Extract the [X, Y] coordinate from the center of the cell holding the provided text.  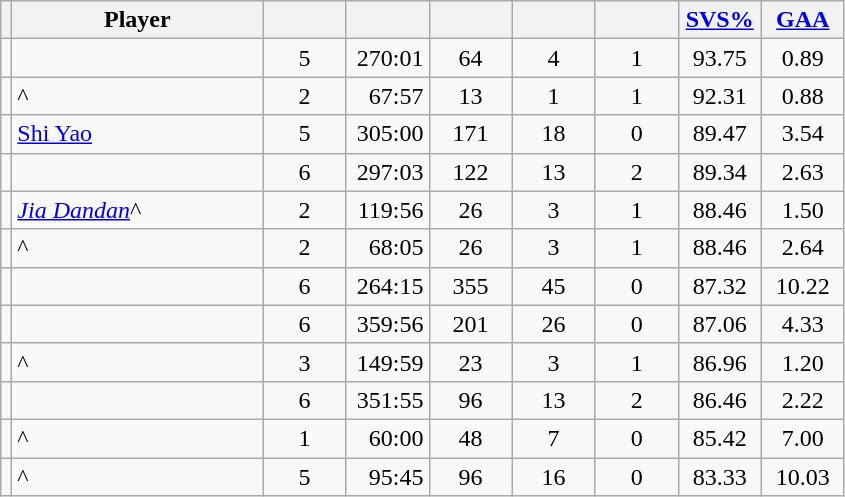
Shi Yao [138, 134]
201 [470, 324]
351:55 [388, 400]
2.22 [802, 400]
45 [554, 286]
16 [554, 477]
7 [554, 438]
Jia Dandan^ [138, 210]
3.54 [802, 134]
2.64 [802, 248]
89.47 [720, 134]
1.20 [802, 362]
264:15 [388, 286]
10.03 [802, 477]
171 [470, 134]
7.00 [802, 438]
297:03 [388, 172]
85.42 [720, 438]
GAA [802, 20]
SVS% [720, 20]
2.63 [802, 172]
119:56 [388, 210]
0.89 [802, 58]
95:45 [388, 477]
23 [470, 362]
359:56 [388, 324]
Player [138, 20]
270:01 [388, 58]
48 [470, 438]
87.32 [720, 286]
89.34 [720, 172]
93.75 [720, 58]
4.33 [802, 324]
64 [470, 58]
87.06 [720, 324]
1.50 [802, 210]
18 [554, 134]
10.22 [802, 286]
355 [470, 286]
305:00 [388, 134]
60:00 [388, 438]
86.46 [720, 400]
83.33 [720, 477]
68:05 [388, 248]
92.31 [720, 96]
86.96 [720, 362]
149:59 [388, 362]
4 [554, 58]
67:57 [388, 96]
0.88 [802, 96]
122 [470, 172]
